Return the [x, y] coordinate for the center point of the cell that contains the specified text.  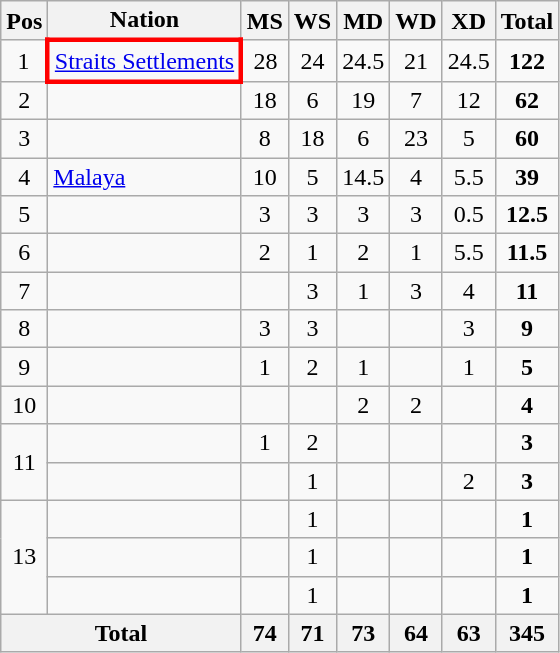
Straits Settlements [144, 60]
73 [364, 633]
WS [312, 21]
39 [527, 177]
21 [416, 60]
14.5 [364, 177]
12 [468, 100]
11.5 [527, 253]
28 [264, 60]
23 [416, 138]
62 [527, 100]
122 [527, 60]
60 [527, 138]
Malaya [144, 177]
74 [264, 633]
XD [468, 21]
71 [312, 633]
MS [264, 21]
64 [416, 633]
MD [364, 21]
19 [364, 100]
WD [416, 21]
13 [24, 557]
0.5 [468, 215]
345 [527, 633]
12.5 [527, 215]
Nation [144, 21]
24 [312, 60]
63 [468, 633]
Pos [24, 21]
